Locate the cell with the specified text and output its [x, y] center coordinate. 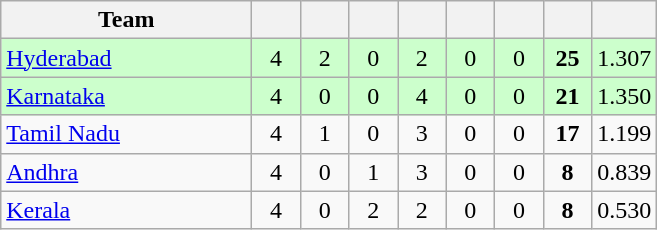
Hyderabad [126, 58]
0.839 [624, 172]
Karnataka [126, 96]
17 [568, 134]
Andhra [126, 172]
21 [568, 96]
0.530 [624, 210]
25 [568, 58]
Tamil Nadu [126, 134]
1.350 [624, 96]
Kerala [126, 210]
1.199 [624, 134]
Team [126, 20]
1.307 [624, 58]
